Determine the [x, y] coordinate at the center of the cell enclosing the given text.  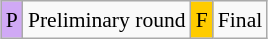
Final [240, 20]
F [202, 20]
Preliminary round [107, 20]
P [12, 20]
